Return (x, y) of the center of cell containing provided text 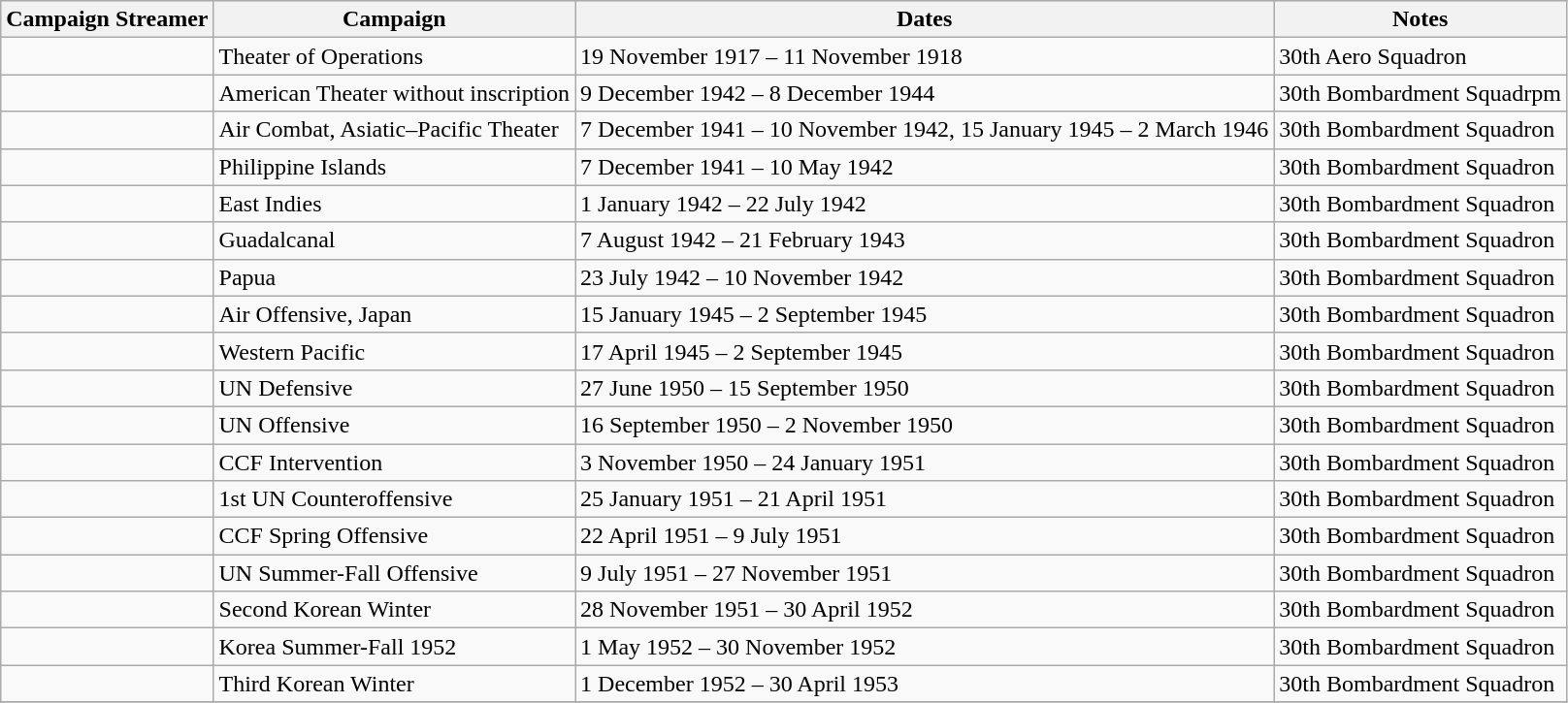
7 December 1941 – 10 May 1942 (925, 167)
East Indies (394, 204)
Papua (394, 277)
1 May 1952 – 30 November 1952 (925, 647)
Philippine Islands (394, 167)
Campaign Streamer (107, 19)
UN Offensive (394, 425)
Guadalcanal (394, 240)
7 December 1941 – 10 November 1942, 15 January 1945 – 2 March 1946 (925, 130)
CCF Intervention (394, 463)
30th Aero Squadron (1421, 56)
19 November 1917 – 11 November 1918 (925, 56)
Third Korean Winter (394, 684)
Second Korean Winter (394, 610)
UN Defensive (394, 388)
1 December 1952 – 30 April 1953 (925, 684)
Campaign (394, 19)
Western Pacific (394, 351)
7 August 1942 – 21 February 1943 (925, 240)
30th Bombardment Squadrpm (1421, 93)
15 January 1945 – 2 September 1945 (925, 314)
9 July 1951 – 27 November 1951 (925, 573)
Theater of Operations (394, 56)
1 January 1942 – 22 July 1942 (925, 204)
23 July 1942 – 10 November 1942 (925, 277)
17 April 1945 – 2 September 1945 (925, 351)
28 November 1951 – 30 April 1952 (925, 610)
American Theater without inscription (394, 93)
Dates (925, 19)
16 September 1950 – 2 November 1950 (925, 425)
Korea Summer-Fall 1952 (394, 647)
3 November 1950 – 24 January 1951 (925, 463)
22 April 1951 – 9 July 1951 (925, 536)
Air Combat, Asiatic–Pacific Theater (394, 130)
CCF Spring Offensive (394, 536)
Notes (1421, 19)
UN Summer-Fall Offensive (394, 573)
25 January 1951 – 21 April 1951 (925, 499)
1st UN Counteroffensive (394, 499)
Air Offensive, Japan (394, 314)
27 June 1950 – 15 September 1950 (925, 388)
9 December 1942 – 8 December 1944 (925, 93)
